Scan for the cell matching the given text and deliver its (X, Y) coordinate at center. 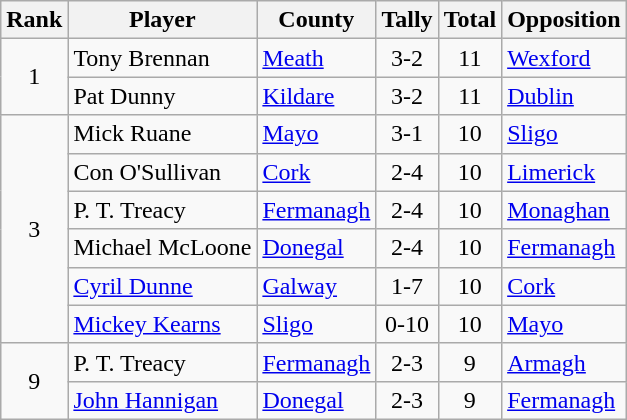
Limerick (564, 172)
3-1 (407, 134)
Opposition (564, 20)
Armagh (564, 362)
Galway (316, 286)
John Hannigan (162, 400)
Kildare (316, 96)
Monaghan (564, 210)
Cyril Dunne (162, 286)
3 (34, 229)
Michael McLoone (162, 248)
Rank (34, 20)
County (316, 20)
Wexford (564, 58)
0-10 (407, 324)
Mick Ruane (162, 134)
Mickey Kearns (162, 324)
Meath (316, 58)
Dublin (564, 96)
Pat Dunny (162, 96)
Total (470, 20)
1 (34, 77)
1-7 (407, 286)
Tally (407, 20)
Player (162, 20)
Tony Brennan (162, 58)
Con O'Sullivan (162, 172)
